Detect which cell encompasses the target text, then output its [x, y] center coordinate. 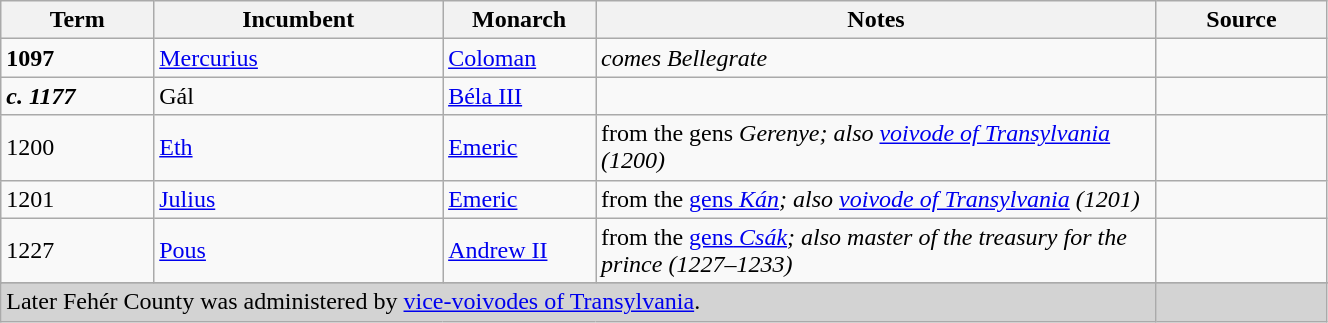
Pous [298, 250]
Notes [876, 20]
1227 [78, 250]
Eth [298, 148]
Monarch [520, 20]
1200 [78, 148]
from the gens Csák; also master of the treasury for the prince (1227–1233) [876, 250]
from the gens Gerenye; also voivode of Transylvania (1200) [876, 148]
1201 [78, 199]
Coloman [520, 58]
Mercurius [298, 58]
from the gens Kán; also voivode of Transylvania (1201) [876, 199]
Source [1241, 20]
Incumbent [298, 20]
Term [78, 20]
1097 [78, 58]
Béla III [520, 96]
Later Fehér County was administered by vice-voivodes of Transylvania. [579, 302]
c. 1177 [78, 96]
Julius [298, 199]
Andrew II [520, 250]
comes Bellegrate [876, 58]
Gál [298, 96]
